Find where the given text appears and provide that cell's center as [X, Y] coordinate. 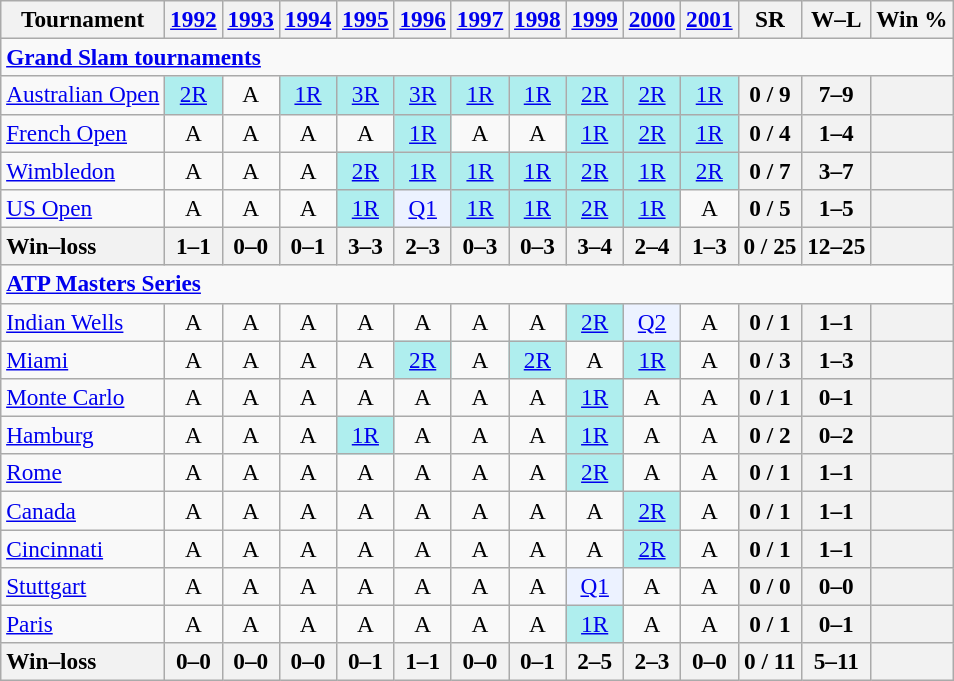
Stuttgart [83, 586]
1995 [366, 19]
Rome [83, 473]
0 / 4 [770, 133]
0 / 2 [770, 435]
Tournament [83, 19]
Canada [83, 510]
1996 [422, 19]
Australian Open [83, 95]
0 / 5 [770, 208]
Indian Wells [83, 322]
2000 [652, 19]
2–5 [594, 662]
2–4 [652, 246]
0 / 11 [770, 662]
Hamburg [83, 435]
2001 [710, 19]
0–2 [836, 435]
1993 [250, 19]
French Open [83, 133]
Miami [83, 359]
Win % [912, 19]
Cincinnati [83, 548]
US Open [83, 208]
12–25 [836, 246]
1–4 [836, 133]
3–3 [366, 246]
ATP Masters Series [477, 284]
3–7 [836, 170]
Grand Slam tournaments [477, 57]
0 / 7 [770, 170]
W–L [836, 19]
Paris [83, 624]
1998 [538, 19]
1992 [194, 19]
Wimbledon [83, 170]
0 / 9 [770, 95]
1997 [480, 19]
0 / 25 [770, 246]
0 / 0 [770, 586]
0 / 3 [770, 359]
Monte Carlo [83, 397]
3–4 [594, 246]
Q2 [652, 322]
SR [770, 19]
1–5 [836, 208]
5–11 [836, 662]
7–9 [836, 95]
1994 [308, 19]
1999 [594, 19]
